Output the [x, y] coordinate of the center of the cell containing the given text.  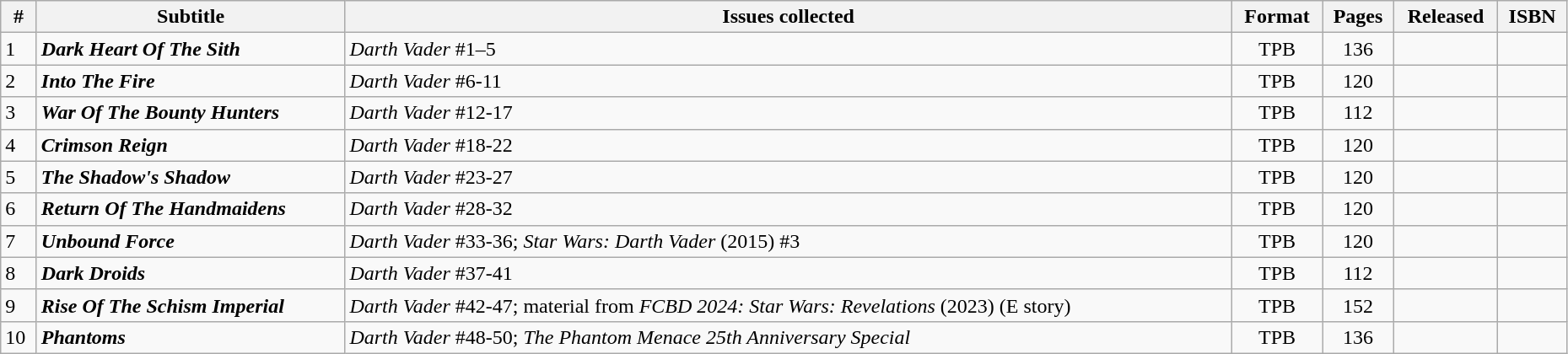
Darth Vader #37-41 [789, 273]
Format [1277, 17]
9 [19, 305]
Subtitle [191, 17]
2 [19, 81]
The Shadow's Shadow [191, 177]
Phantoms [191, 337]
6 [19, 209]
War Of The Bounty Hunters [191, 113]
5 [19, 177]
Pages [1358, 17]
Dark Droids [191, 273]
Darth Vader #28-32 [789, 209]
3 [19, 113]
Into The Fire [191, 81]
10 [19, 337]
4 [19, 145]
7 [19, 241]
Darth Vader #48-50; The Phantom Menace 25th Anniversary Special [789, 337]
Issues collected [789, 17]
Released [1446, 17]
Darth Vader #12-17 [789, 113]
Crimson Reign [191, 145]
Darth Vader #6-11 [789, 81]
Darth Vader #42-47; material from FCBD 2024: Star Wars: Revelations (2023) (E story) [789, 305]
Darth Vader #18-22 [789, 145]
Darth Vader #1–5 [789, 49]
152 [1358, 305]
ISBN [1533, 17]
# [19, 17]
Darth Vader #33-36; Star Wars: Darth Vader (2015) #3 [789, 241]
Rise Of The Schism Imperial [191, 305]
Unbound Force [191, 241]
8 [19, 273]
1 [19, 49]
Darth Vader #23-27 [789, 177]
Dark Heart Of The Sith [191, 49]
Return Of The Handmaidens [191, 209]
